Return the (x, y) coordinate for the center point of the cell that contains the specified text.  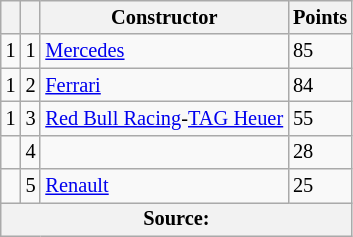
Renault (164, 186)
25 (320, 186)
85 (320, 51)
84 (320, 85)
Constructor (164, 17)
28 (320, 152)
Points (320, 17)
2 (31, 85)
3 (31, 118)
Mercedes (164, 51)
Ferrari (164, 85)
4 (31, 152)
Source: (176, 219)
Red Bull Racing-TAG Heuer (164, 118)
55 (320, 118)
5 (31, 186)
